Output the (X, Y) coordinate of the center of the cell containing the given text.  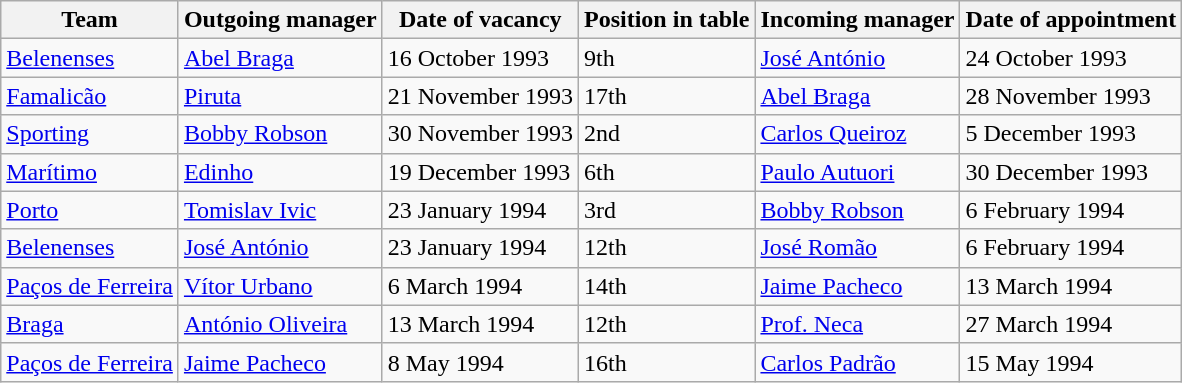
Date of vacancy (480, 20)
30 November 1993 (480, 134)
2nd (667, 134)
17th (667, 96)
António Oliveira (280, 324)
Famalicão (90, 96)
Date of appointment (1071, 20)
16th (667, 362)
Vítor Urbano (280, 286)
Team (90, 20)
5 December 1993 (1071, 134)
8 May 1994 (480, 362)
21 November 1993 (480, 96)
27 March 1994 (1071, 324)
6 March 1994 (480, 286)
Position in table (667, 20)
Piruta (280, 96)
Carlos Queiroz (858, 134)
16 October 1993 (480, 58)
Edinho (280, 172)
Prof. Neca (858, 324)
Porto (90, 210)
Tomislav Ivic (280, 210)
Marítimo (90, 172)
9th (667, 58)
30 December 1993 (1071, 172)
6th (667, 172)
José Romão (858, 248)
14th (667, 286)
28 November 1993 (1071, 96)
24 October 1993 (1071, 58)
Carlos Padrão (858, 362)
Paulo Autuori (858, 172)
3rd (667, 210)
Outgoing manager (280, 20)
19 December 1993 (480, 172)
Incoming manager (858, 20)
Sporting (90, 134)
15 May 1994 (1071, 362)
Braga (90, 324)
